For the text-containing cell, return its midpoint in [x, y] coordinate format. 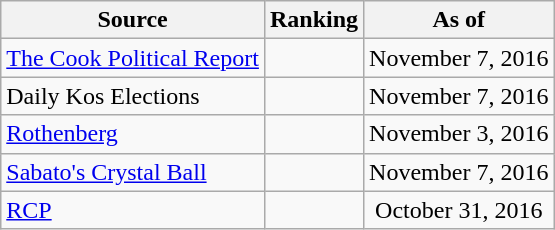
Ranking [314, 20]
October 31, 2016 [459, 210]
RCP [133, 210]
Rothenberg [133, 134]
The Cook Political Report [133, 58]
Daily Kos Elections [133, 96]
Source [133, 20]
As of [459, 20]
November 3, 2016 [459, 134]
Sabato's Crystal Ball [133, 172]
